Locate the cell with the specified text and output its [x, y] center coordinate. 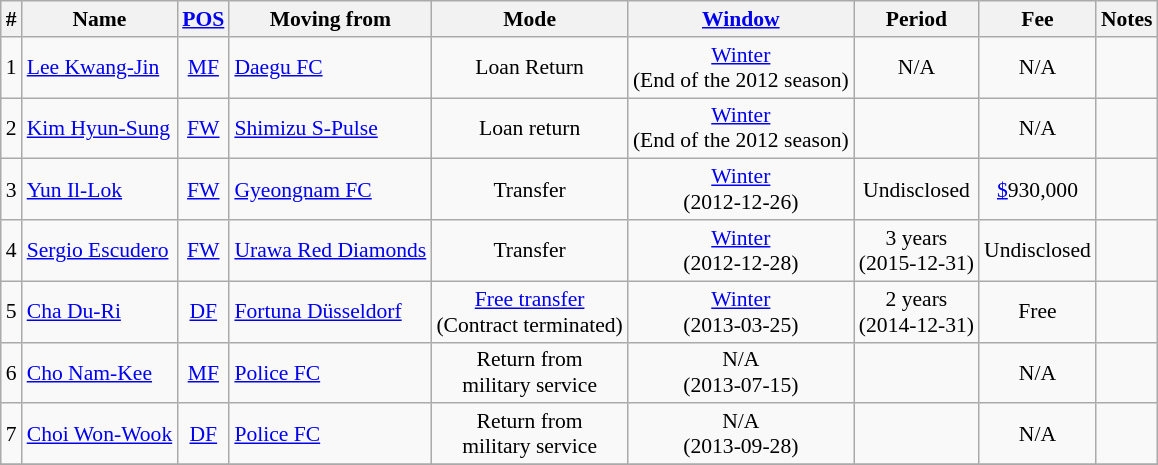
Loan Return [530, 68]
Winter(2012-12-28) [741, 250]
Choi Won-Wook [100, 434]
Fee [1038, 19]
7 [12, 434]
Winter(2013-03-25) [741, 312]
Winter(2012-12-26) [741, 190]
Kim Hyun-Sung [100, 128]
Cha Du-Ri [100, 312]
N/A(2013-07-15) [741, 372]
Window [741, 19]
6 [12, 372]
Name [100, 19]
# [12, 19]
Notes [1127, 19]
2 years(2014-12-31) [916, 312]
Cho Nam-Kee [100, 372]
Free transfer(Contract terminated) [530, 312]
Lee Kwang-Jin [100, 68]
N/A(2013-09-28) [741, 434]
Moving from [330, 19]
Urawa Red Diamonds [330, 250]
3 years(2015-12-31) [916, 250]
Gyeongnam FC [330, 190]
2 [12, 128]
3 [12, 190]
Mode [530, 19]
Free [1038, 312]
Sergio Escudero [100, 250]
1 [12, 68]
4 [12, 250]
Shimizu S-Pulse [330, 128]
Period [916, 19]
$930,000 [1038, 190]
Loan return [530, 128]
POS [203, 19]
Daegu FC [330, 68]
Yun Il-Lok [100, 190]
Fortuna Düsseldorf [330, 312]
5 [12, 312]
